From the cell containing the given text, extract its center point as [X, Y] coordinate. 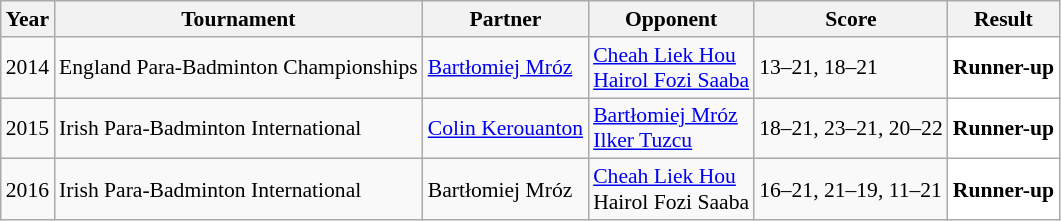
18–21, 23–21, 20–22 [851, 128]
2014 [28, 68]
2016 [28, 190]
Partner [506, 19]
England Para-Badminton Championships [238, 68]
Result [1004, 19]
2015 [28, 128]
Year [28, 19]
Colin Kerouanton [506, 128]
Tournament [238, 19]
13–21, 18–21 [851, 68]
Opponent [671, 19]
Score [851, 19]
16–21, 21–19, 11–21 [851, 190]
Bartłomiej Mróz Ilker Tuzcu [671, 128]
